Output the (X, Y) coordinate of the center of the cell containing the given text.  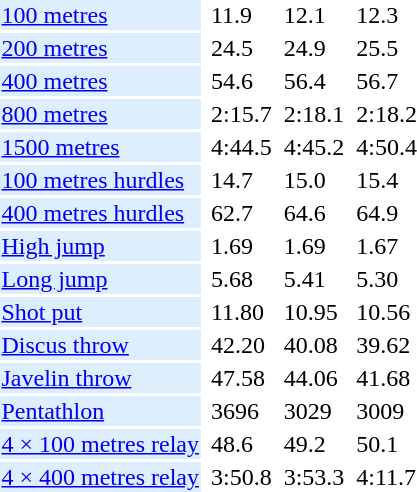
200 metres (100, 48)
400 metres (100, 81)
800 metres (100, 114)
Discus throw (100, 345)
Pentathlon (100, 411)
4:45.2 (314, 147)
High jump (100, 246)
3:50.8 (241, 477)
54.6 (241, 81)
48.6 (241, 444)
Long jump (100, 279)
Shot put (100, 312)
4:44.5 (241, 147)
5.41 (314, 279)
24.9 (314, 48)
1500 metres (100, 147)
47.58 (241, 378)
11.80 (241, 312)
400 metres hurdles (100, 213)
14.7 (241, 180)
100 metres (100, 15)
11.9 (241, 15)
3029 (314, 411)
2:15.7 (241, 114)
3696 (241, 411)
62.7 (241, 213)
10.95 (314, 312)
24.5 (241, 48)
3:53.3 (314, 477)
4 × 100 metres relay (100, 444)
4 × 400 metres relay (100, 477)
64.6 (314, 213)
15.0 (314, 180)
42.20 (241, 345)
Javelin throw (100, 378)
56.4 (314, 81)
44.06 (314, 378)
2:18.1 (314, 114)
100 metres hurdles (100, 180)
49.2 (314, 444)
5.68 (241, 279)
40.08 (314, 345)
12.1 (314, 15)
